Provide the [X, Y] coordinate of the cell's center where the given text is located.  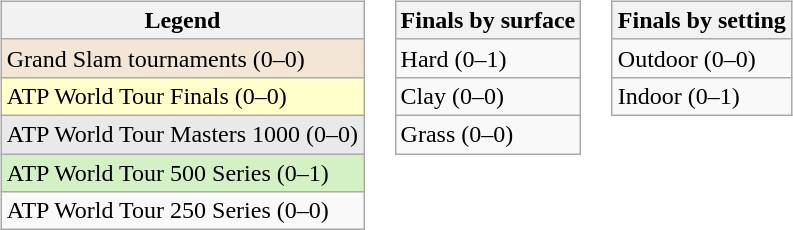
Legend [182, 20]
Clay (0–0) [488, 96]
ATP World Tour Finals (0–0) [182, 96]
ATP World Tour Masters 1000 (0–0) [182, 134]
Finals by surface [488, 20]
Finals by setting [702, 20]
ATP World Tour 250 Series (0–0) [182, 211]
Outdoor (0–0) [702, 58]
Grass (0–0) [488, 134]
ATP World Tour 500 Series (0–1) [182, 173]
Indoor (0–1) [702, 96]
Grand Slam tournaments (0–0) [182, 58]
Hard (0–1) [488, 58]
